Capture the cell that displays the provided text and extract its (X, Y) central coordinate. 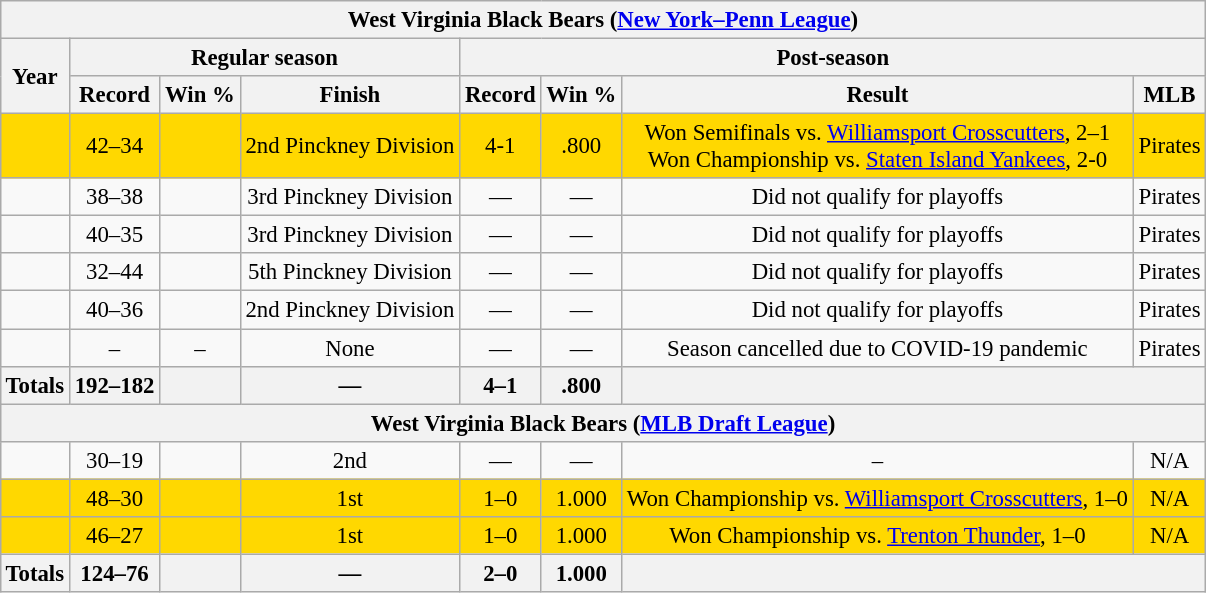
48–30 (114, 498)
4-1 (500, 146)
West Virginia Black Bears (New York–Penn League) (603, 20)
Season cancelled due to COVID-19 pandemic (877, 348)
32–44 (114, 273)
40–36 (114, 310)
124–76 (114, 573)
40–35 (114, 235)
Won Semifinals vs. Williamsport Crosscutters, 2–1 Won Championship vs. Staten Island Yankees, 2-0 (877, 146)
Result (877, 95)
5th Pinckney Division (350, 273)
46–27 (114, 536)
West Virginia Black Bears (MLB Draft League) (603, 423)
2nd (350, 460)
Year (34, 76)
Won Championship vs. Trenton Thunder, 1–0 (877, 536)
Won Championship vs. Williamsport Crosscutters, 1–0 (877, 498)
MLB (1170, 95)
192–182 (114, 385)
Post-season (833, 58)
2–0 (500, 573)
30–19 (114, 460)
42–34 (114, 146)
38–38 (114, 197)
Regular season (264, 58)
4–1 (500, 385)
Finish (350, 95)
None (350, 348)
